From the cell containing the given text, extract its center point as [X, Y] coordinate. 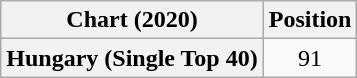
91 [310, 58]
Position [310, 20]
Chart (2020) [132, 20]
Hungary (Single Top 40) [132, 58]
